Return the (X, Y) coordinate for the center point of the cell that contains the specified text.  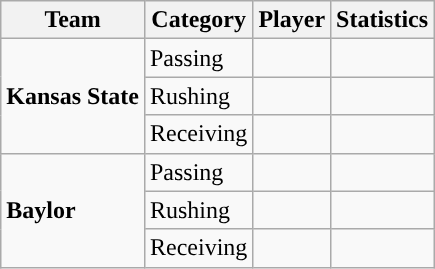
Kansas State (73, 96)
Category (198, 20)
Player (292, 20)
Baylor (73, 210)
Statistics (382, 20)
Team (73, 20)
